Extract the (x, y) coordinate from the center of the cell holding the provided text.  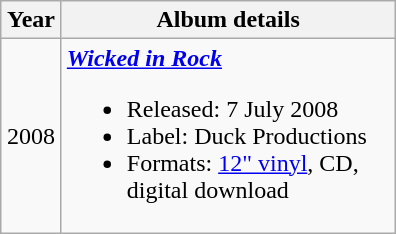
2008 (32, 136)
Year (32, 20)
Album details (228, 20)
Wicked in RockReleased: 7 July 2008Label: Duck ProductionsFormats: 12" vinyl, CD, digital download (228, 136)
